Return [x, y] of the center of cell containing provided text 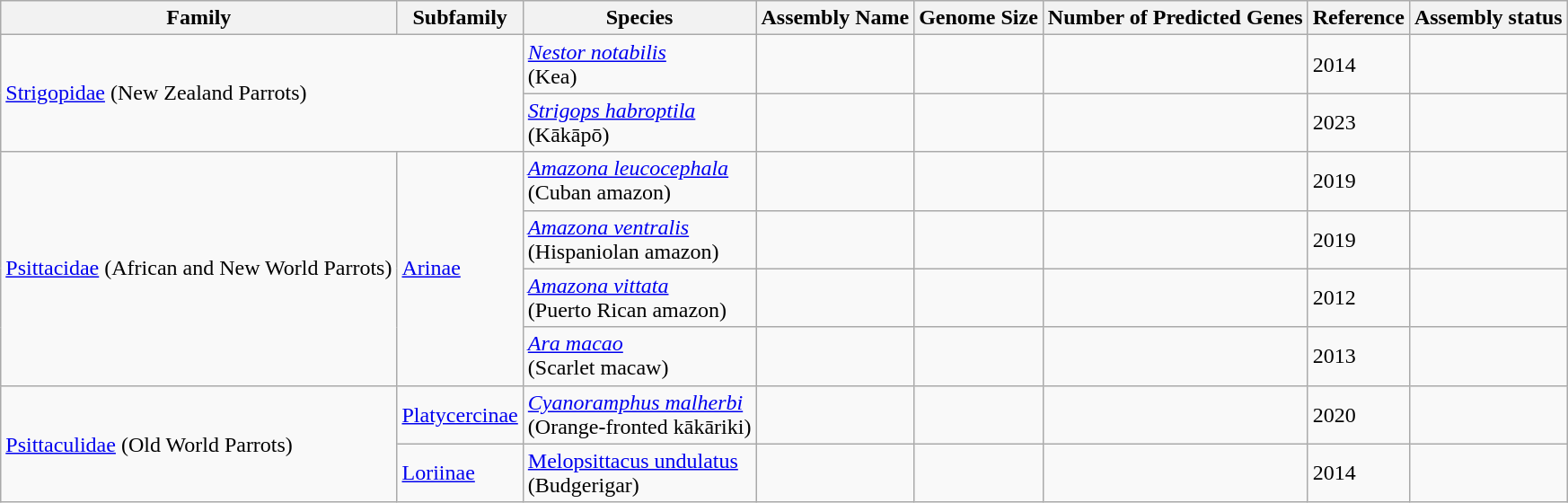
2012 [1358, 298]
Subfamily [460, 18]
Amazona ventralis(Hispaniolan amazon) [639, 239]
Assembly Name [835, 18]
Number of Predicted Genes [1175, 18]
Psittaculidae (Old World Parrots) [199, 444]
Melopsittacus undulatus(Budgerigar) [639, 472]
Psittacidae (African and New World Parrots) [199, 269]
Genome Size [979, 18]
2013 [1358, 356]
Platycercinae [460, 415]
2020 [1358, 415]
Amazona vittata(Puerto Rican amazon) [639, 298]
Nestor notabilis(Kea) [639, 65]
Family [199, 18]
Ara macao(Scarlet macaw) [639, 356]
Assembly status [1488, 18]
Cyanoramphus malherbi(Orange-fronted kākāriki) [639, 415]
Reference [1358, 18]
Strigops habroptila(Kākāpō) [639, 122]
Loriinae [460, 472]
2023 [1358, 122]
Amazona leucocephala(Cuban amazon) [639, 181]
Species [639, 18]
Strigopidae (New Zealand Parrots) [262, 93]
Arinae [460, 269]
